Identify which cell holds the provided text, then report its [x, y] central coordinate. 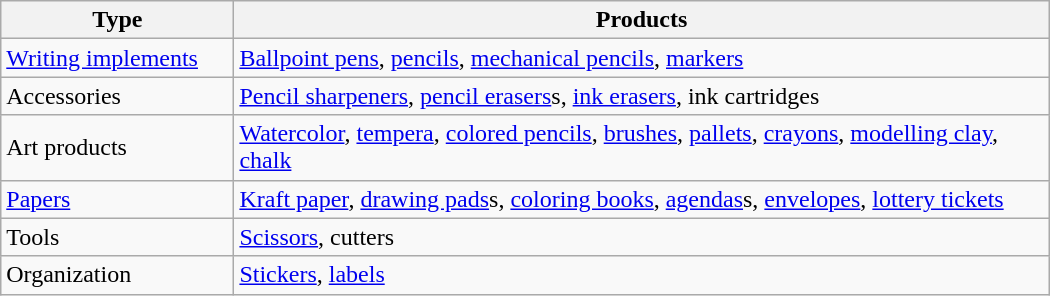
Papers [118, 199]
Organization [118, 275]
Writing implements [118, 58]
Type [118, 20]
Tools [118, 237]
Accessories [118, 96]
Products [642, 20]
Stickers, labels [642, 275]
Art products [118, 148]
Kraft paper, drawing padss, coloring books, agendass, envelopes, lottery tickets [642, 199]
Ballpoint pens, pencils, mechanical pencils, markers [642, 58]
Watercolor, tempera, colored pencils, brushes, pallets, crayons, modelling clay, chalk [642, 148]
Pencil sharpeners, pencil eraserss, ink erasers, ink cartridges [642, 96]
Scissors, cutters [642, 237]
